Determine the (x, y) coordinate at the center of the cell enclosing the given text.  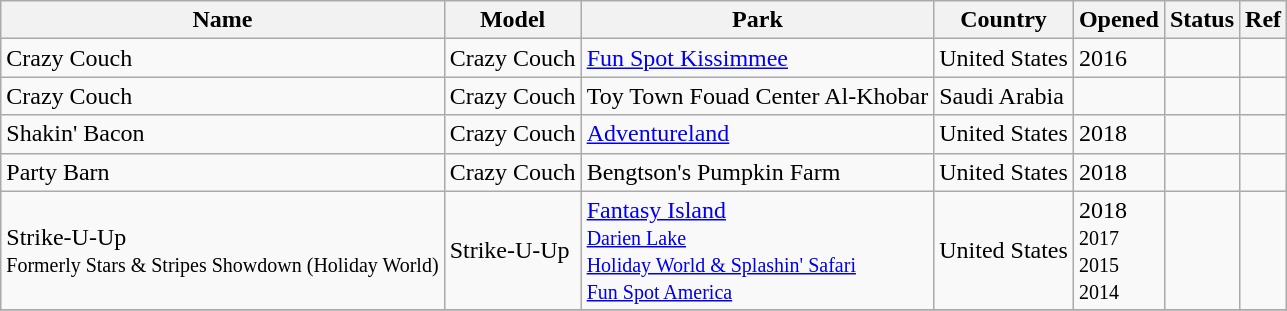
2018201720152014 (1118, 250)
Name (222, 20)
Saudi Arabia (1004, 96)
Ref (1264, 20)
Bengtson's Pumpkin Farm (758, 172)
Strike-U-Up (512, 250)
Opened (1118, 20)
Party Barn (222, 172)
Strike-U-Up Formerly Stars & Stripes Showdown (Holiday World) (222, 250)
Toy Town Fouad Center Al-Khobar (758, 96)
Adventureland (758, 134)
Model (512, 20)
Park (758, 20)
Status (1202, 20)
2016 (1118, 58)
Shakin' Bacon (222, 134)
Fantasy IslandDarien LakeHoliday World & Splashin' SafariFun Spot America (758, 250)
Country (1004, 20)
Fun Spot Kissimmee (758, 58)
